Return the (X, Y) coordinate for the center point of the cell that contains the specified text.  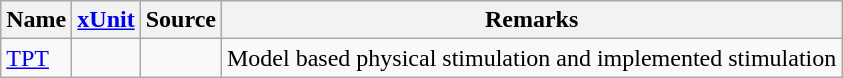
Name (36, 20)
TPT (36, 58)
Remarks (531, 20)
Model based physical stimulation and implemented stimulation (531, 58)
Source (180, 20)
xUnit (106, 20)
